Return (X, Y) of the center of cell containing provided text 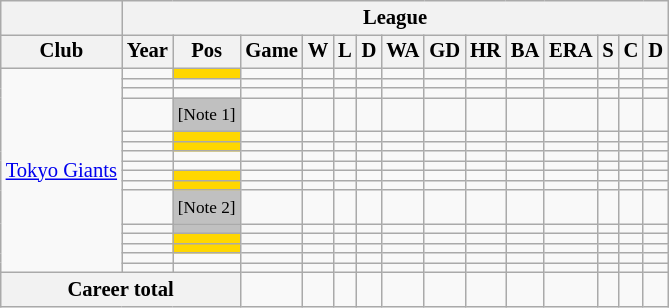
Career total (121, 289)
C (632, 51)
BA (525, 51)
Pos (206, 51)
S (608, 51)
Tokyo Giants (62, 170)
L (345, 51)
Game (271, 51)
WA (402, 51)
Club (62, 51)
[Note 2] (206, 207)
Year (148, 51)
ERA (570, 51)
W (318, 51)
League (395, 17)
[Note 1] (206, 114)
GD (444, 51)
HR (486, 51)
